Extract the [X, Y] coordinate from the center of the cell holding the provided text.  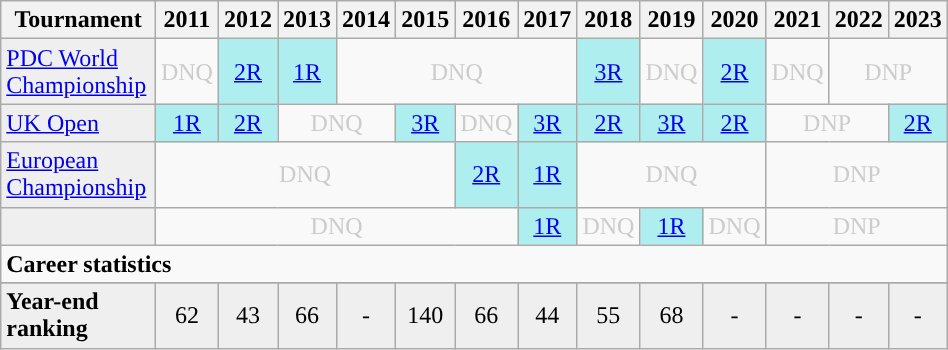
2018 [608, 20]
2021 [798, 20]
2012 [248, 20]
2013 [308, 20]
62 [186, 316]
Year-end ranking [78, 316]
2019 [672, 20]
2017 [548, 20]
Tournament [78, 20]
2022 [858, 20]
UK Open [78, 123]
2014 [366, 20]
PDC World Championship [78, 72]
Career statistics [474, 264]
2015 [426, 20]
2020 [734, 20]
2023 [918, 20]
European Championship [78, 174]
68 [672, 316]
44 [548, 316]
43 [248, 316]
2011 [186, 20]
2016 [486, 20]
140 [426, 316]
55 [608, 316]
